Determine the (X, Y) coordinate at the center of the cell enclosing the given text.  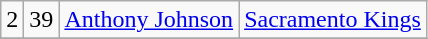
39 (42, 20)
Anthony Johnson (149, 20)
2 (12, 20)
Sacramento Kings (333, 20)
